Find where the given text appears and provide that cell's center as [X, Y] coordinate. 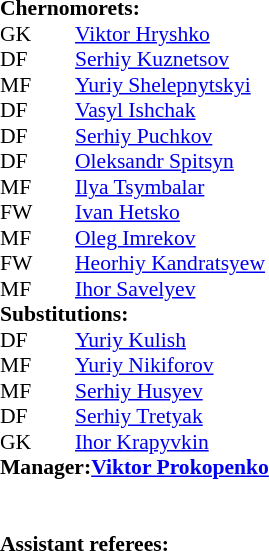
Heorhiy Kandratsyew [172, 263]
Serhiy Husyev [172, 391]
Yuriy Nikiforov [172, 365]
Viktor Hryshko [172, 34]
Oleksandr Spitsyn [172, 161]
Substitutions: [134, 315]
Serhiy Tretyak [172, 417]
Manager:Viktor Prokopenko [134, 467]
Yuriy Shelepnytskyi [172, 85]
Serhiy Puchkov [172, 136]
Ihor Krapyvkin [172, 442]
Yuriy Kulish [172, 340]
Ihor Savelyev [172, 289]
Vasyl Ishchak [172, 111]
Serhiy Kuznetsov [172, 59]
Ivan Hetsko [172, 213]
Oleg Imrekov [172, 238]
Ilya Tsymbalar [172, 187]
